Determine the [x, y] coordinate at the center of the cell enclosing the given text.  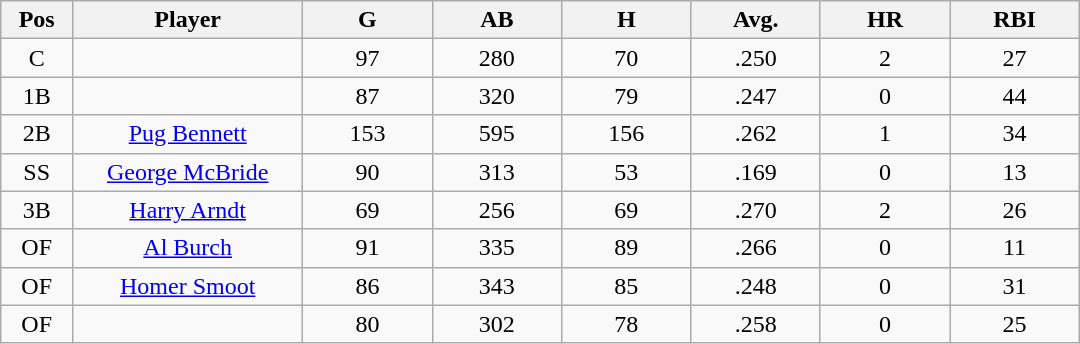
313 [496, 172]
44 [1014, 96]
Avg. [756, 20]
1 [884, 134]
3B [37, 210]
31 [1014, 286]
70 [626, 58]
26 [1014, 210]
.247 [756, 96]
Pos [37, 20]
George McBride [188, 172]
.262 [756, 134]
.266 [756, 248]
2B [37, 134]
HR [884, 20]
80 [368, 324]
11 [1014, 248]
Pug Bennett [188, 134]
156 [626, 134]
280 [496, 58]
.250 [756, 58]
C [37, 58]
34 [1014, 134]
1B [37, 96]
SS [37, 172]
87 [368, 96]
13 [1014, 172]
.270 [756, 210]
Player [188, 20]
97 [368, 58]
.169 [756, 172]
Homer Smoot [188, 286]
Harry Arndt [188, 210]
27 [1014, 58]
335 [496, 248]
.258 [756, 324]
79 [626, 96]
86 [368, 286]
RBI [1014, 20]
90 [368, 172]
85 [626, 286]
256 [496, 210]
G [368, 20]
302 [496, 324]
AB [496, 20]
H [626, 20]
78 [626, 324]
53 [626, 172]
343 [496, 286]
25 [1014, 324]
89 [626, 248]
Al Burch [188, 248]
153 [368, 134]
91 [368, 248]
595 [496, 134]
.248 [756, 286]
320 [496, 96]
